Find where the given text appears and provide that cell's center as [x, y] coordinate. 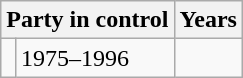
1975–1996 [94, 58]
Years [208, 20]
Party in control [88, 20]
